From the cell containing the given text, extract its center point as (x, y) coordinate. 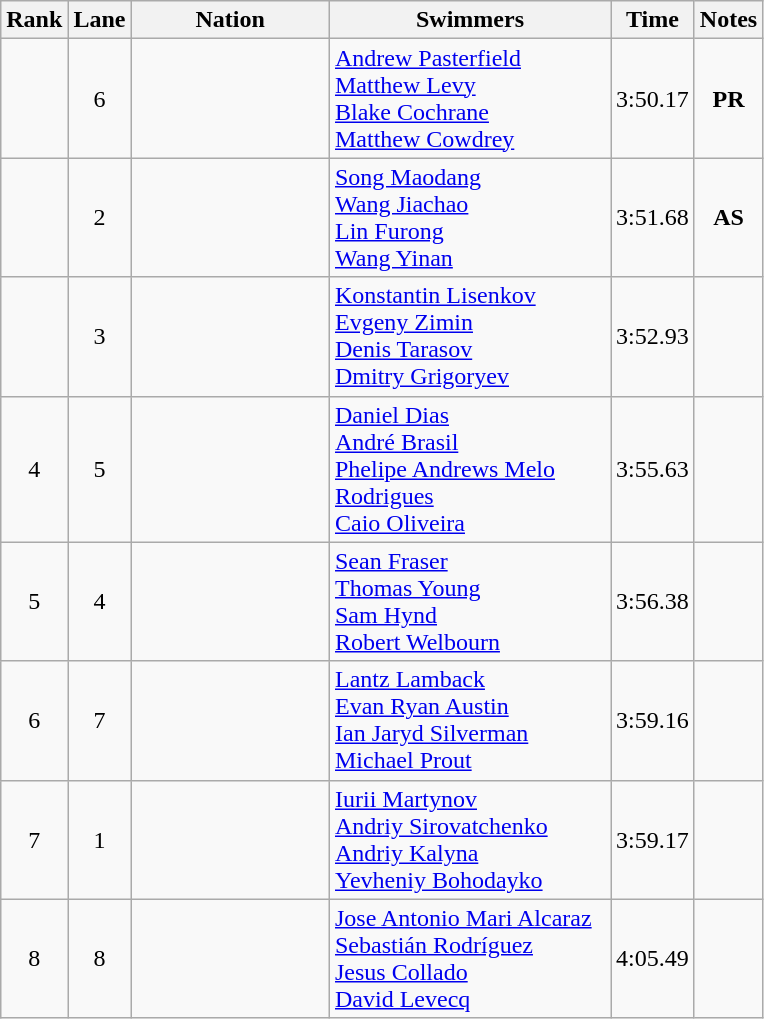
3:51.68 (653, 218)
3:55.63 (653, 469)
Jose Antonio Mari Alcaraz Sebastián Rodríguez Jesus Collado David Levecq (470, 958)
AS (728, 218)
Time (653, 20)
Notes (728, 20)
Konstantin Lisenkov Evgeny Zimin Denis Tarasov Dmitry Grigoryev (470, 336)
Lantz Lamback Evan Ryan Austin Ian Jaryd Silverman Michael Prout (470, 720)
Sean Fraser Thomas Young Sam Hynd Robert Welbourn (470, 602)
Rank (34, 20)
4:05.49 (653, 958)
1 (100, 840)
3:56.38 (653, 602)
Daniel Dias André Brasil Phelipe Andrews Melo Rodrigues Caio Oliveira (470, 469)
Lane (100, 20)
Andrew Pasterfield Matthew Levy Blake Cochrane Matthew Cowdrey (470, 98)
Swimmers (470, 20)
3:52.93 (653, 336)
3:50.17 (653, 98)
PR (728, 98)
Iurii Martynov Andriy Sirovatchenko Andriy Kalyna Yevheniy Bohodayko (470, 840)
2 (100, 218)
Nation (230, 20)
3:59.17 (653, 840)
Song Maodang Wang Jiachao Lin Furong Wang Yinan (470, 218)
3 (100, 336)
3:59.16 (653, 720)
